From the cell containing the given text, extract its center point as (X, Y) coordinate. 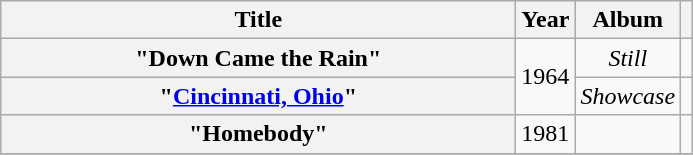
"Homebody" (258, 134)
"Down Came the Rain" (258, 58)
1981 (546, 134)
Still (628, 58)
Title (258, 20)
Year (546, 20)
Album (628, 20)
Showcase (628, 96)
"Cincinnati, Ohio" (258, 96)
1964 (546, 77)
